Extract the [X, Y] coordinate from the center of the cell holding the provided text.  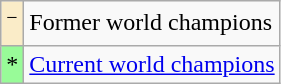
* [12, 64]
Former world champions [152, 24]
Current world champions [152, 64]
− [12, 24]
